Locate the cell with the specified text and output its [X, Y] center coordinate. 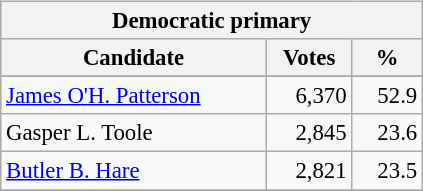
Candidate [134, 58]
Butler B. Hare [134, 171]
2,821 [309, 171]
Votes [309, 58]
James O'H. Patterson [134, 96]
Gasper L. Toole [134, 133]
23.5 [388, 171]
2,845 [309, 133]
Democratic primary [212, 21]
23.6 [388, 133]
6,370 [309, 96]
52.9 [388, 96]
% [388, 58]
